Extract the (X, Y) coordinate from the center of the cell holding the provided text.  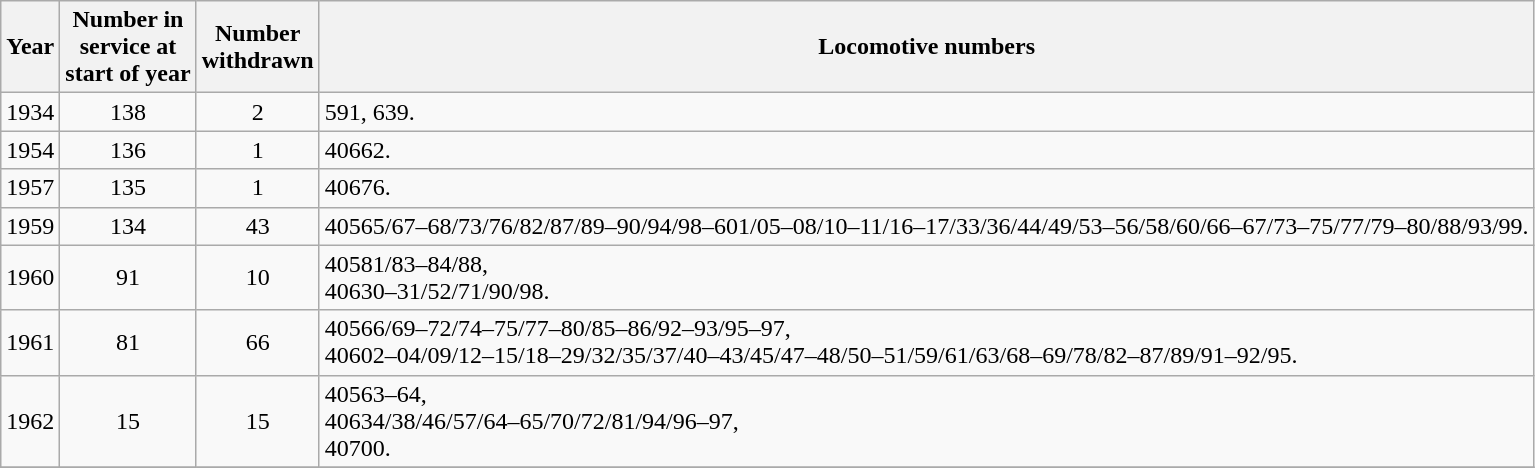
1962 (30, 421)
43 (258, 226)
40566/69–72/74–75/77–80/85–86/92–93/95–97,40602–04/09/12–15/18–29/32/35/37/40–43/45/47–48/50–51/59/61/63/68–69/78/82–87/89/91–92/95. (926, 342)
1961 (30, 342)
135 (128, 188)
40565/67–68/73/76/82/87/89–90/94/98–601/05–08/10–11/16–17/33/36/44/49/53–56/58/60/66–67/73–75/77/79–80/88/93/99. (926, 226)
40581/83–84/88,40630–31/52/71/90/98. (926, 278)
1957 (30, 188)
Year (30, 47)
591, 639. (926, 112)
91 (128, 278)
1960 (30, 278)
136 (128, 150)
81 (128, 342)
138 (128, 112)
1954 (30, 150)
Number in service at start of year (128, 47)
10 (258, 278)
Number withdrawn (258, 47)
40662. (926, 150)
1934 (30, 112)
1959 (30, 226)
2 (258, 112)
Locomotive numbers (926, 47)
134 (128, 226)
40676. (926, 188)
66 (258, 342)
40563–64, 40634/38/46/57/64–65/70/72/81/94/96–97,40700. (926, 421)
